For the text-containing cell, return its midpoint in [x, y] coordinate format. 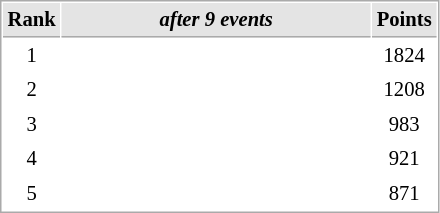
after 9 events [216, 20]
3 [32, 124]
Points [404, 20]
4 [32, 158]
2 [32, 90]
1 [32, 56]
983 [404, 124]
1824 [404, 56]
921 [404, 158]
Rank [32, 20]
5 [32, 194]
871 [404, 194]
1208 [404, 90]
